Scan for the cell matching the given text and deliver its [X, Y] coordinate at center. 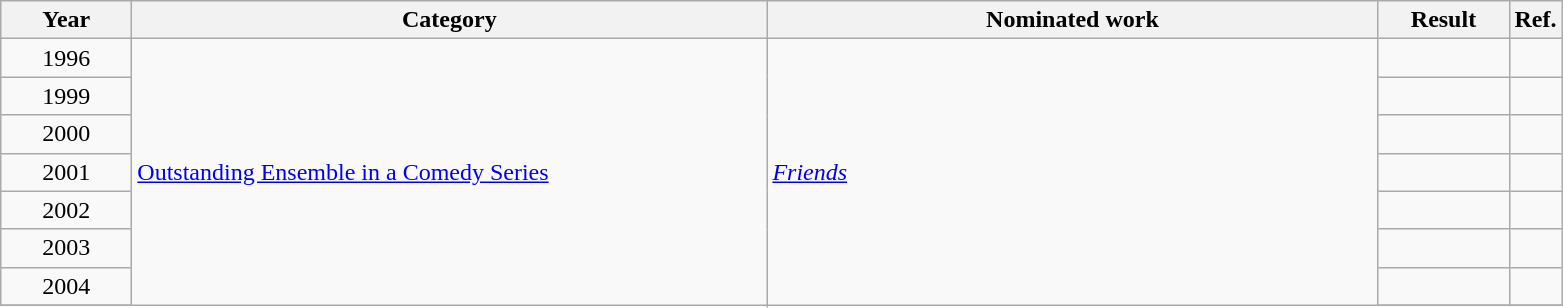
Ref. [1536, 20]
Category [450, 20]
Friends [1072, 172]
1999 [66, 96]
Result [1444, 20]
2001 [66, 172]
1996 [66, 58]
Nominated work [1072, 20]
2002 [66, 210]
Year [66, 20]
2003 [66, 248]
2004 [66, 286]
Outstanding Ensemble in a Comedy Series [450, 172]
2000 [66, 134]
